Identify which cell holds the provided text, then report its (X, Y) central coordinate. 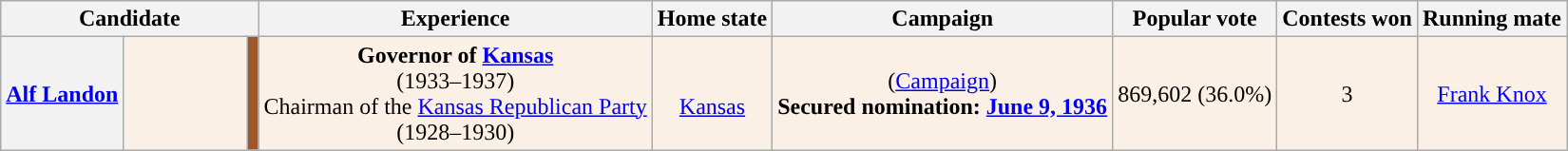
Frank Knox (1492, 93)
Popular vote (1195, 19)
(Campaign)Secured nomination: June 9, 1936 (943, 93)
869,602 (36.0%) (1195, 93)
Kansas (712, 93)
Alf Landon (63, 93)
Contests won (1348, 19)
Governor of Kansas(1933–1937)Chairman of the Kansas Republican Party(1928–1930) (455, 93)
Home state (712, 19)
Candidate (129, 19)
Experience (455, 19)
Campaign (943, 19)
3 (1348, 93)
Running mate (1492, 19)
